Return the (X, Y) coordinate for the center point of the cell that contains the specified text.  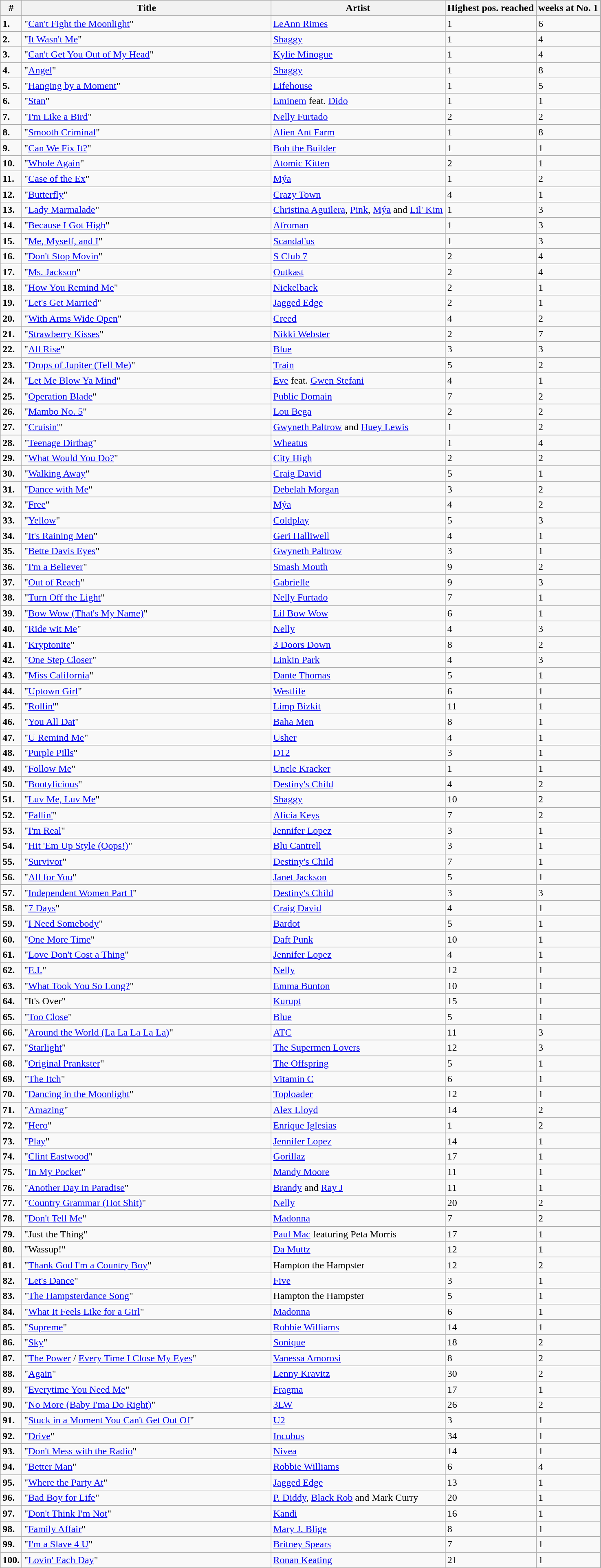
34. (11, 536)
58. (11, 908)
"Walking Away" (147, 474)
Nikki Webster (358, 334)
"I'm a Believer" (147, 567)
86. (11, 1343)
"Yellow" (147, 520)
Christina Aguilera, Pink, Mýa and Lil' Kim (358, 210)
Debelah Morgan (358, 489)
Brandy and Ray J (358, 1188)
34 (491, 1435)
"In My Pocket" (147, 1172)
"I Need Somebody" (147, 923)
P. Diddy, Black Rob and Mark Curry (358, 1498)
"Too Close" (147, 1017)
"Mambo No. 5" (147, 411)
2. (11, 39)
52. (11, 815)
Wheatus (358, 442)
"Drive" (147, 1435)
22. (11, 349)
"Stan" (147, 101)
"Because I Got High" (147, 225)
72. (11, 1125)
19. (11, 303)
64. (11, 1001)
Gabrielle (358, 582)
"Free" (147, 505)
Gorillaz (358, 1156)
17. (11, 272)
"What It Feels Like for a Girl" (147, 1312)
30. (11, 474)
"Rollin'" (147, 707)
"Kryptonite" (147, 644)
"Teenage Dirtbag" (147, 442)
"Starlight" (147, 1048)
Fragma (358, 1389)
"Strawberry Kisses" (147, 334)
63. (11, 986)
LeAnn Rimes (358, 24)
Eve feat. Gwen Stefani (358, 380)
10. (11, 163)
"I'm Real" (147, 830)
"Can We Fix It?" (147, 148)
"Case of the Ex" (147, 179)
15. (11, 241)
City High (358, 458)
41. (11, 644)
46. (11, 722)
"Bootylicious" (147, 784)
"Play" (147, 1141)
40. (11, 629)
"It Wasn't Me" (147, 39)
ATC (358, 1032)
73. (11, 1141)
75. (11, 1172)
Paul Mac featuring Peta Morris (358, 1234)
49. (11, 769)
25. (11, 396)
53. (11, 830)
Westlife (358, 691)
"Turn Off the Light" (147, 598)
"I'm a Slave 4 U" (147, 1544)
"Follow Me" (147, 769)
"It's Raining Men" (147, 536)
"One More Time" (147, 939)
"Me, Myself, and I" (147, 241)
U2 (358, 1420)
"Again" (147, 1374)
99. (11, 1544)
"Let Me Blow Ya Mind" (147, 380)
"What Took You So Long?" (147, 986)
"Butterfly" (147, 194)
Eminem feat. Dido (358, 101)
11. (11, 179)
Alicia Keys (358, 815)
Train (358, 365)
76. (11, 1188)
Enrique Iglesias (358, 1125)
28. (11, 442)
"Don't Tell Me" (147, 1219)
"Ms. Jackson" (147, 272)
"No More (Baby I'ma Do Right)" (147, 1405)
"Hero" (147, 1125)
Da Muttz (358, 1250)
Lenny Kravitz (358, 1374)
33. (11, 520)
Incubus (358, 1435)
"Bette Davis Eyes" (147, 551)
"Bad Boy for Life" (147, 1498)
The Supermen Lovers (358, 1048)
Emma Bunton (358, 986)
38. (11, 598)
"Family Affair" (147, 1529)
"Love Don't Cost a Thing" (147, 955)
"Miss California" (147, 675)
"Dancing in the Moonlight" (147, 1094)
13 (491, 1482)
50. (11, 784)
"Let's Dance" (147, 1281)
"Another Day in Paradise" (147, 1188)
Lou Bega (358, 411)
Vanessa Amorosi (358, 1358)
Ronan Keating (358, 1560)
Crazy Town (358, 194)
94. (11, 1467)
Coldplay (358, 520)
12. (11, 194)
D12 (358, 753)
20. (11, 318)
97. (11, 1513)
"Sky" (147, 1343)
1. (11, 24)
Britney Spears (358, 1544)
Bardot (358, 923)
"One Step Closer" (147, 660)
62. (11, 970)
"Angel" (147, 70)
43. (11, 675)
"Original Prankster" (147, 1063)
82. (11, 1281)
weeks at No. 1 (568, 8)
"I'm Like a Bird" (147, 117)
"Can't Get You Out of My Head" (147, 55)
Baha Men (358, 722)
"The Hampsterdance Song" (147, 1296)
77. (11, 1203)
"Everytime You Need Me" (147, 1389)
55. (11, 861)
79. (11, 1234)
67. (11, 1048)
78. (11, 1219)
44. (11, 691)
"Independent Women Part I" (147, 892)
Artist (358, 8)
Outkast (358, 272)
"Better Man" (147, 1467)
Toploader (358, 1094)
70. (11, 1094)
Alex Lloyd (358, 1110)
"E.I." (147, 970)
8. (11, 132)
5. (11, 86)
"Whole Again" (147, 163)
Gwyneth Paltrow and Huey Lewis (358, 427)
"Lady Marmalade" (147, 210)
66. (11, 1032)
Nickelback (358, 287)
80. (11, 1250)
87. (11, 1358)
14. (11, 225)
Lifehouse (358, 86)
37. (11, 582)
S Club 7 (358, 256)
16. (11, 256)
"Purple Pills" (147, 753)
"Clint Eastwood" (147, 1156)
Vitamin C (358, 1079)
47. (11, 738)
31. (11, 489)
23. (11, 365)
Gwyneth Paltrow (358, 551)
74. (11, 1156)
"Ride wit Me" (147, 629)
"Uptown Girl" (147, 691)
"Hit 'Em Up Style (Oops!)" (147, 846)
"Cruisin'" (147, 427)
"With Arms Wide Open" (147, 318)
"The Power / Every Time I Close My Eyes" (147, 1358)
Uncle Kracker (358, 769)
48. (11, 753)
21. (11, 334)
91. (11, 1420)
"All Rise" (147, 349)
3 Doors Down (358, 644)
Mandy Moore (358, 1172)
"Don't Mess with the Radio" (147, 1451)
27. (11, 427)
"It's Over" (147, 1001)
Lil Bow Wow (358, 613)
Title (147, 8)
"Stuck in a Moment You Can't Get Out Of" (147, 1420)
54. (11, 846)
45. (11, 707)
"Survivor" (147, 861)
59. (11, 923)
36. (11, 567)
35. (11, 551)
"Country Grammar (Hot Shit)" (147, 1203)
"U Remind Me" (147, 738)
"Supreme" (147, 1327)
Bob the Builder (358, 148)
84. (11, 1312)
"Luv Me, Luv Me" (147, 799)
Limp Bizkit (358, 707)
Dante Thomas (358, 675)
61. (11, 955)
21 (491, 1560)
Public Domain (358, 396)
Alien Ant Farm (358, 132)
89. (11, 1389)
83. (11, 1296)
"How You Remind Me" (147, 287)
"All for You" (147, 877)
Afroman (358, 225)
Kandi (358, 1513)
Daft Punk (358, 939)
Five (358, 1281)
26 (491, 1405)
Blu Cantrell (358, 846)
15 (491, 1001)
"Let's Get Married" (147, 303)
68. (11, 1063)
18. (11, 287)
Atomic Kitten (358, 163)
92. (11, 1435)
7. (11, 117)
18 (491, 1343)
"Around the World (La La La La La)" (147, 1032)
95. (11, 1482)
"Lovin' Each Day" (147, 1560)
Geri Halliwell (358, 536)
4. (11, 70)
Sonique (358, 1343)
"Dance with Me" (147, 489)
65. (11, 1017)
93. (11, 1451)
88. (11, 1374)
Kylie Minogue (358, 55)
81. (11, 1265)
39. (11, 613)
"Operation Blade" (147, 396)
Scandal'us (358, 241)
56. (11, 877)
26. (11, 411)
Creed (358, 318)
51. (11, 799)
"Can't Fight the Moonlight" (147, 24)
Mary J. Blige (358, 1529)
"Amazing" (147, 1110)
98. (11, 1529)
32. (11, 505)
24. (11, 380)
71. (11, 1110)
"Hanging by a Moment" (147, 86)
# (11, 8)
69. (11, 1079)
"Smooth Criminal" (147, 132)
16 (491, 1513)
The Offspring (358, 1063)
29. (11, 458)
13. (11, 210)
Kurupt (358, 1001)
100. (11, 1560)
6. (11, 101)
90. (11, 1405)
30 (491, 1374)
9. (11, 148)
Usher (358, 738)
"Just the Thing" (147, 1234)
"What Would You Do?" (147, 458)
"Thank God I'm a Country Boy" (147, 1265)
3. (11, 55)
"The Itch" (147, 1079)
"Don't Stop Movin" (147, 256)
Janet Jackson (358, 877)
Nivea (358, 1451)
Highest pos. reached (491, 8)
"Where the Party At" (147, 1482)
60. (11, 939)
Linkin Park (358, 660)
"You All Dat" (147, 722)
96. (11, 1498)
"Wassup!" (147, 1250)
"Bow Wow (That's My Name)" (147, 613)
"7 Days" (147, 908)
85. (11, 1327)
Smash Mouth (358, 567)
3LW (358, 1405)
57. (11, 892)
"Fallin'" (147, 815)
42. (11, 660)
"Out of Reach" (147, 582)
"Drops of Jupiter (Tell Me)" (147, 365)
"Don't Think I'm Not" (147, 1513)
